Detect which cell encompasses the target text, then output its [x, y] center coordinate. 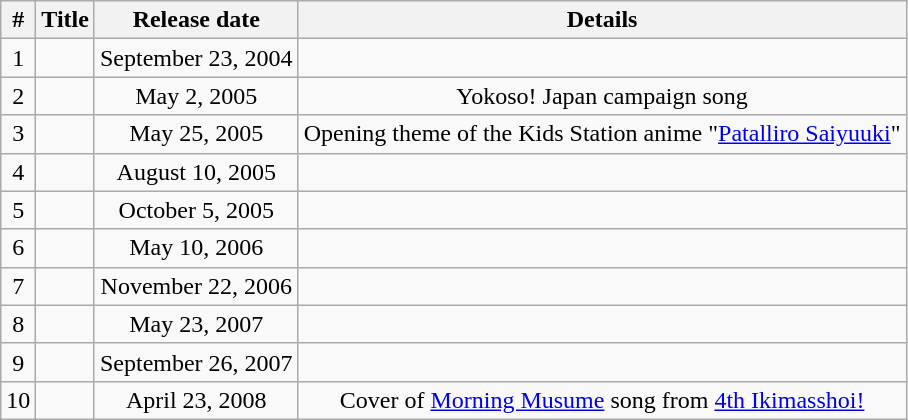
Cover of Morning Musume song from 4th Ikimasshoi! [602, 400]
Yokoso! Japan campaign song [602, 96]
November 22, 2006 [196, 286]
May 10, 2006 [196, 248]
August 10, 2005 [196, 172]
September 26, 2007 [196, 362]
4 [18, 172]
1 [18, 58]
May 2, 2005 [196, 96]
8 [18, 324]
Details [602, 20]
3 [18, 134]
2 [18, 96]
10 [18, 400]
# [18, 20]
October 5, 2005 [196, 210]
Title [66, 20]
September 23, 2004 [196, 58]
9 [18, 362]
6 [18, 248]
April 23, 2008 [196, 400]
May 23, 2007 [196, 324]
Release date [196, 20]
7 [18, 286]
May 25, 2005 [196, 134]
Opening theme of the Kids Station anime "Patalliro Saiyuuki" [602, 134]
5 [18, 210]
